Provide the (X, Y) coordinate of the cell's center where the given text is located.  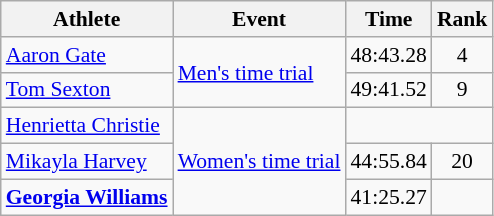
Men's time trial (260, 72)
Henrietta Christie (87, 126)
48:43.28 (389, 55)
49:41.52 (389, 90)
Event (260, 19)
20 (462, 162)
Aaron Gate (87, 55)
Georgia Williams (87, 197)
Athlete (87, 19)
4 (462, 55)
41:25.27 (389, 197)
Tom Sexton (87, 90)
Women's time trial (260, 162)
Time (389, 19)
9 (462, 90)
Rank (462, 19)
44:55.84 (389, 162)
Mikayla Harvey (87, 162)
